Identify which cell holds the provided text, then report its (X, Y) central coordinate. 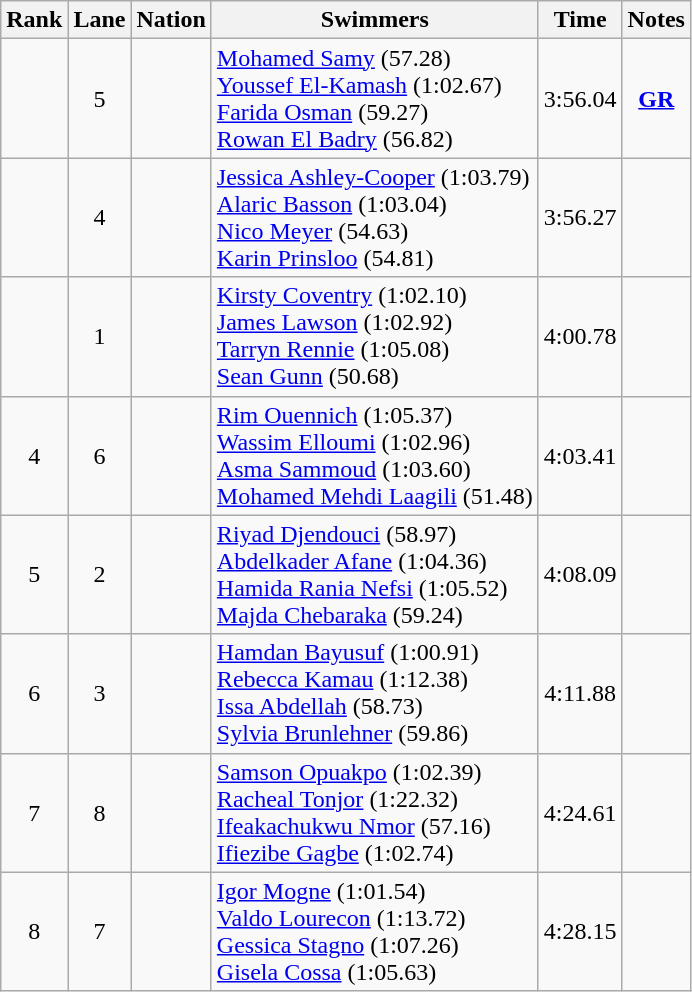
Rim Ouennich (1:05.37)Wassim Elloumi (1:02.96)Asma Sammoud (1:03.60)Mohamed Mehdi Laagili (51.48) (374, 456)
4:11.88 (580, 694)
Nation (171, 20)
Jessica Ashley-Cooper (1:03.79)Alaric Basson (1:03.04)Nico Meyer (54.63)Karin Prinsloo (54.81) (374, 218)
4:24.61 (580, 812)
4:03.41 (580, 456)
Samson Opuakpo (1:02.39)Racheal Tonjor (1:22.32)Ifeakachukwu Nmor (57.16)Ifiezibe Gagbe (1:02.74) (374, 812)
Swimmers (374, 20)
4:28.15 (580, 932)
Kirsty Coventry (1:02.10)James Lawson (1:02.92)Tarryn Rennie (1:05.08)Sean Gunn (50.68) (374, 336)
Riyad Djendouci (58.97)Abdelkader Afane (1:04.36)Hamida Rania Nefsi (1:05.52)Majda Chebaraka (59.24) (374, 574)
4:08.09 (580, 574)
Notes (656, 20)
Rank (34, 20)
4:00.78 (580, 336)
Igor Mogne (1:01.54)Valdo Lourecon (1:13.72)Gessica Stagno (1:07.26)Gisela Cossa (1:05.63) (374, 932)
GR (656, 98)
Hamdan Bayusuf (1:00.91)Rebecca Kamau (1:12.38)Issa Abdellah (58.73)Sylvia Brunlehner (59.86) (374, 694)
Mohamed Samy (57.28)Youssef El-Kamash (1:02.67)Farida Osman (59.27)Rowan El Badry (56.82) (374, 98)
3:56.04 (580, 98)
2 (100, 574)
Time (580, 20)
3:56.27 (580, 218)
3 (100, 694)
Lane (100, 20)
1 (100, 336)
